Pinpoint the cell where the given text exists, returning its [X, Y] midpoint coordinate. 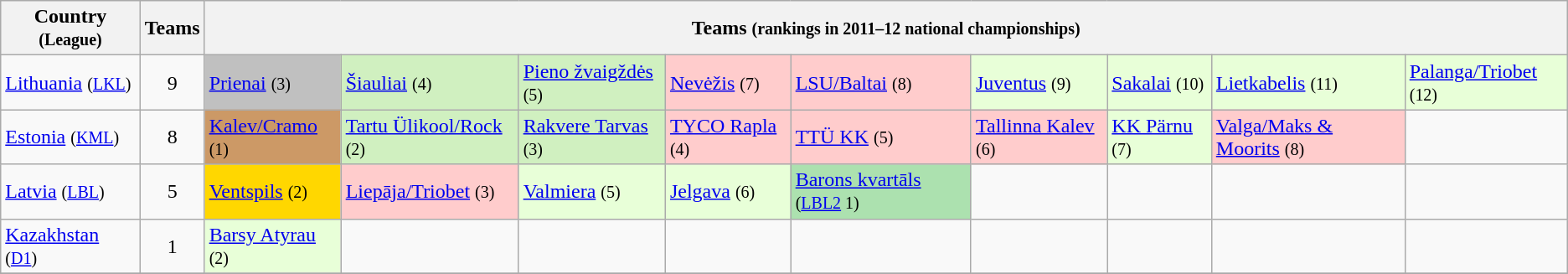
TTÜ KK (5) [881, 137]
Tallinna Kalev (6) [1039, 137]
Sakalai (10) [1159, 82]
Barons kvartāls (LBL2 1) [881, 191]
Teams [173, 28]
Palanga/Triobet (12) [1486, 82]
LSU/Baltai (8) [881, 82]
KK Pärnu (7) [1159, 137]
Teams (rankings in 2011–12 national championships) [886, 28]
1 [173, 246]
Nevėžis (7) [728, 82]
TYCO Rapla (4) [728, 137]
Barsy Atyrau (2) [273, 246]
Liepāja/Triobet (3) [430, 191]
Valmiera (5) [591, 191]
8 [173, 137]
Lietkabelis (11) [1308, 82]
Ventspils (2) [273, 191]
Pieno žvaigždės (5) [591, 82]
9 [173, 82]
Šiauliai (4) [430, 82]
Prienai (3) [273, 82]
Country (League) [70, 28]
Valga/Maks & Moorits (8) [1308, 137]
Lithuania (LKL) [70, 82]
Tartu Ülikool/Rock (2) [430, 137]
Kalev/Cramo (1) [273, 137]
5 [173, 191]
Kazakhstan (D1) [70, 246]
Latvia (LBL) [70, 191]
Estonia (KML) [70, 137]
Juventus (9) [1039, 82]
Jelgava (6) [728, 191]
Rakvere Tarvas (3) [591, 137]
